Provide the (X, Y) coordinate of the cell's center where the given text is located.  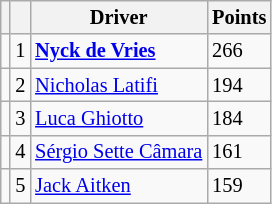
194 (239, 85)
Driver (118, 17)
4 (20, 152)
161 (239, 152)
Nyck de Vries (118, 51)
1 (20, 51)
159 (239, 186)
Points (239, 17)
3 (20, 118)
Luca Ghiotto (118, 118)
5 (20, 186)
266 (239, 51)
Nicholas Latifi (118, 85)
Jack Aitken (118, 186)
184 (239, 118)
Sérgio Sette Câmara (118, 152)
2 (20, 85)
